From the cell containing the given text, extract its center point as [x, y] coordinate. 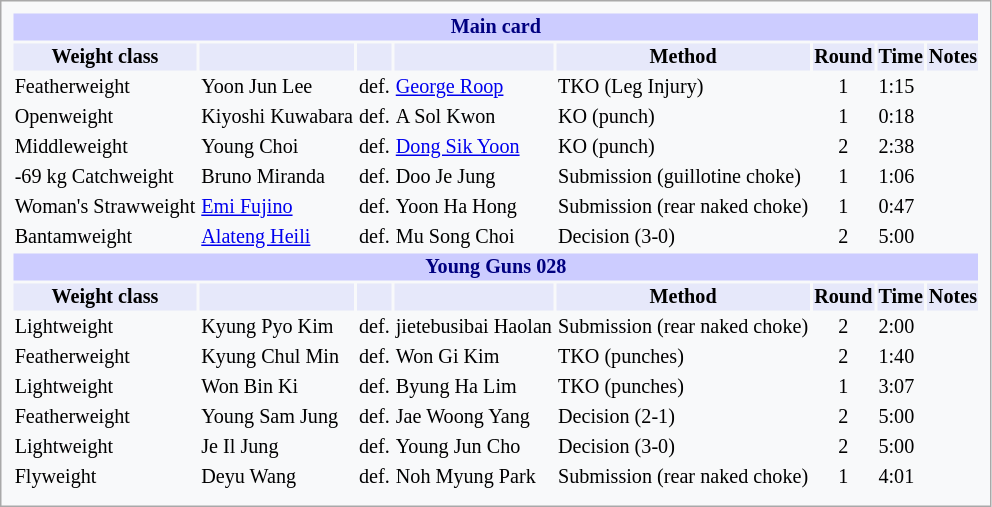
Young Guns 028 [496, 266]
A Sol Kwon [474, 116]
Kyung Chul Min [278, 356]
Deyu Wang [278, 476]
Emi Fujino [278, 206]
Young Jun Cho [474, 446]
Alateng Heili [278, 236]
0:18 [900, 116]
Young Sam Jung [278, 416]
0:47 [900, 206]
Mu Song Choi [474, 236]
George Roop [474, 86]
Main card [496, 26]
Yoon Jun Lee [278, 86]
Woman's Strawweight [105, 206]
Won Bin Ki [278, 386]
Kyung Pyo Kim [278, 326]
1:15 [900, 86]
2:38 [900, 146]
Noh Myung Park [474, 476]
Kiyoshi Kuwabara [278, 116]
Byung Ha Lim [474, 386]
Bantamweight [105, 236]
Flyweight [105, 476]
1:06 [900, 176]
3:07 [900, 386]
2:00 [900, 326]
Middleweight [105, 146]
Jae Woong Yang [474, 416]
Young Choi [278, 146]
TKO (Leg Injury) [682, 86]
1:40 [900, 356]
Je Il Jung [278, 446]
Dong Sik Yoon [474, 146]
Decision (2-1) [682, 416]
4:01 [900, 476]
Submission (guillotine choke) [682, 176]
Yoon Ha Hong [474, 206]
Bruno Miranda [278, 176]
-69 kg Catchweight [105, 176]
Doo Je Jung [474, 176]
Openweight [105, 116]
Won Gi Kim [474, 356]
jietebusibai Haolan [474, 326]
